Pinpoint the cell where the given text exists, returning its (X, Y) midpoint coordinate. 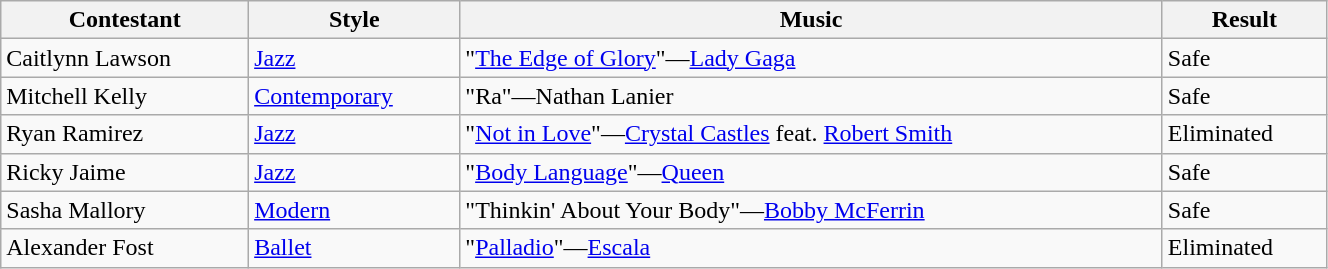
Mitchell Kelly (125, 96)
Ricky Jaime (125, 172)
Modern (354, 210)
"The Edge of Glory"—Lady Gaga (811, 58)
"Thinkin' About Your Body"—Bobby McFerrin (811, 210)
"Body Language"—Queen (811, 172)
"Ra"—Nathan Lanier (811, 96)
Ryan Ramirez (125, 134)
Contestant (125, 20)
Style (354, 20)
Ballet (354, 248)
Alexander Fost (125, 248)
Music (811, 20)
Caitlynn Lawson (125, 58)
"Not in Love"—Crystal Castles feat. Robert Smith (811, 134)
"Palladio"—Escala (811, 248)
Contemporary (354, 96)
Sasha Mallory (125, 210)
Result (1244, 20)
